Locate the cell with the specified text and output its (X, Y) center coordinate. 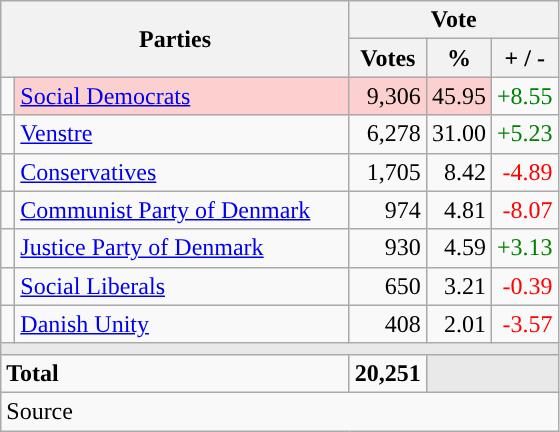
Venstre (182, 134)
Parties (176, 39)
Votes (388, 58)
% (458, 58)
4.59 (458, 248)
+8.55 (524, 96)
Social Democrats (182, 96)
Justice Party of Denmark (182, 248)
31.00 (458, 134)
-4.89 (524, 172)
-8.07 (524, 210)
+3.13 (524, 248)
1,705 (388, 172)
2.01 (458, 324)
408 (388, 324)
6,278 (388, 134)
930 (388, 248)
+5.23 (524, 134)
Danish Unity (182, 324)
4.81 (458, 210)
-3.57 (524, 324)
Total (176, 373)
974 (388, 210)
-0.39 (524, 286)
+ / - (524, 58)
Social Liberals (182, 286)
9,306 (388, 96)
3.21 (458, 286)
Conservatives (182, 172)
8.42 (458, 172)
20,251 (388, 373)
Vote (454, 20)
650 (388, 286)
45.95 (458, 96)
Source (280, 411)
Communist Party of Denmark (182, 210)
